From the cell containing the given text, extract its center point as (X, Y) coordinate. 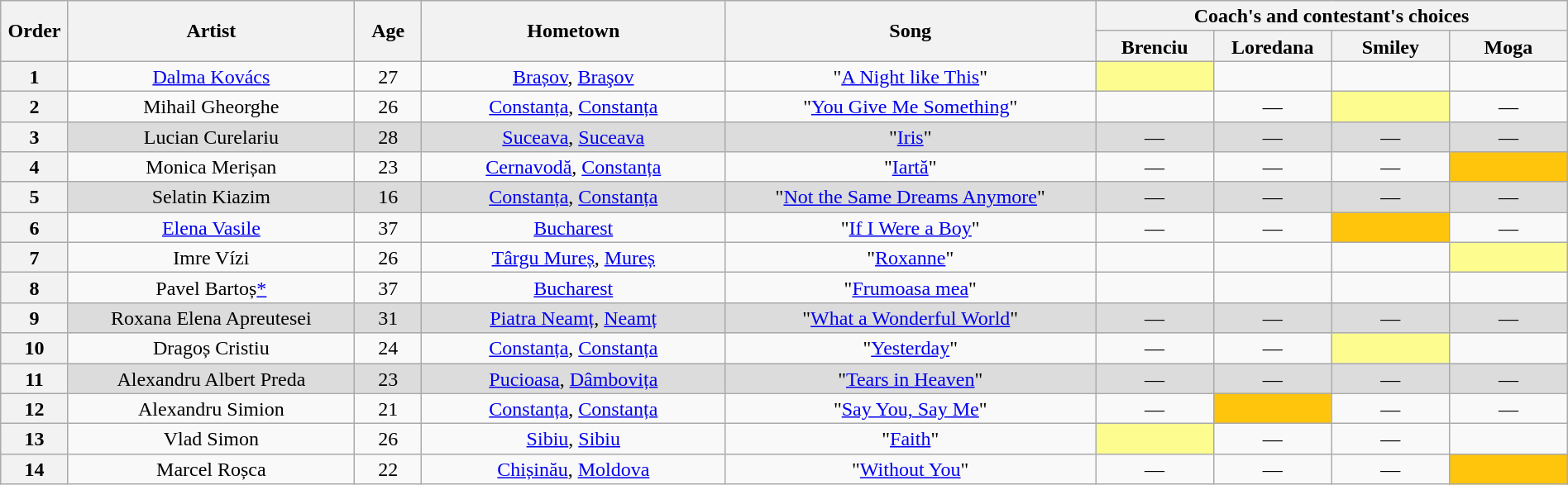
"Say You, Say Me" (911, 408)
Dalma Kovács (211, 76)
Order (35, 31)
Pavel Bartoș* (211, 288)
3 (35, 137)
Suceava, Suceava (574, 137)
7 (35, 258)
5 (35, 197)
"What a Wonderful World" (911, 317)
Coach's and contestant's choices (1331, 17)
9 (35, 317)
Vlad Simon (211, 440)
24 (389, 349)
Age (389, 31)
"Iartă" (911, 167)
Pucioasa, Dâmbovița (574, 378)
Târgu Mureș, Mureș (574, 258)
Imre Vízi (211, 258)
Alexandru Simion (211, 408)
"Yesterday" (911, 349)
31 (389, 317)
Moga (1508, 46)
Roxana Elena Apreutesei (211, 317)
Mihail Gheorghe (211, 106)
"Tears in Heaven" (911, 378)
11 (35, 378)
27 (389, 76)
"Without You" (911, 469)
16 (389, 197)
2 (35, 106)
Loredana (1272, 46)
Brașov, Braşov (574, 76)
Brenciu (1154, 46)
12 (35, 408)
Lucian Curelariu (211, 137)
4 (35, 167)
"Faith" (911, 440)
"Frumoasa mea" (911, 288)
1 (35, 76)
Hometown (574, 31)
Smiley (1391, 46)
22 (389, 469)
"Roxanne" (911, 258)
6 (35, 228)
Elena Vasile (211, 228)
Artist (211, 31)
8 (35, 288)
Alexandru Albert Preda (211, 378)
"A Night like This" (911, 76)
Song (911, 31)
Monica Merișan (211, 167)
14 (35, 469)
28 (389, 137)
Chișinău, Moldova (574, 469)
21 (389, 408)
"You Give Me Something" (911, 106)
Dragoș Cristiu (211, 349)
Piatra Neamț, Neamț (574, 317)
"If I Were a Boy" (911, 228)
"Not the Same Dreams Anymore" (911, 197)
13 (35, 440)
10 (35, 349)
Cernavodă, Constanța (574, 167)
"Iris" (911, 137)
Sibiu, Sibiu (574, 440)
Marcel Roșca (211, 469)
Selatin Kiazim (211, 197)
